Capture the cell that displays the provided text and extract its (X, Y) central coordinate. 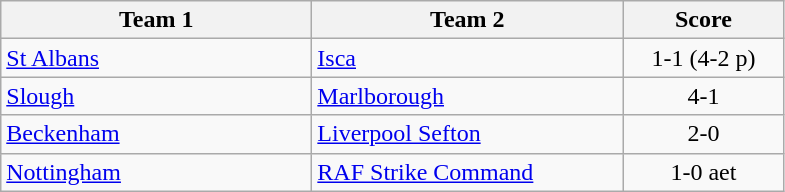
Team 2 (468, 20)
RAF Strike Command (468, 172)
Beckenham (156, 134)
St Albans (156, 58)
1-1 (4-2 p) (704, 58)
Slough (156, 96)
Team 1 (156, 20)
Marlborough (468, 96)
Liverpool Sefton (468, 134)
2-0 (704, 134)
Score (704, 20)
4-1 (704, 96)
1-0 aet (704, 172)
Isca (468, 58)
Nottingham (156, 172)
